Provide the (x, y) coordinate of the cell's center where the given text is located.  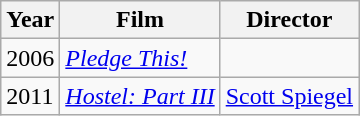
Scott Spiegel (289, 96)
Film (140, 20)
2006 (30, 58)
Director (289, 20)
Year (30, 20)
2011 (30, 96)
Hostel: Part III (140, 96)
Pledge This! (140, 58)
